Search for the cell housing the specified text and yield its [X, Y] center coordinate. 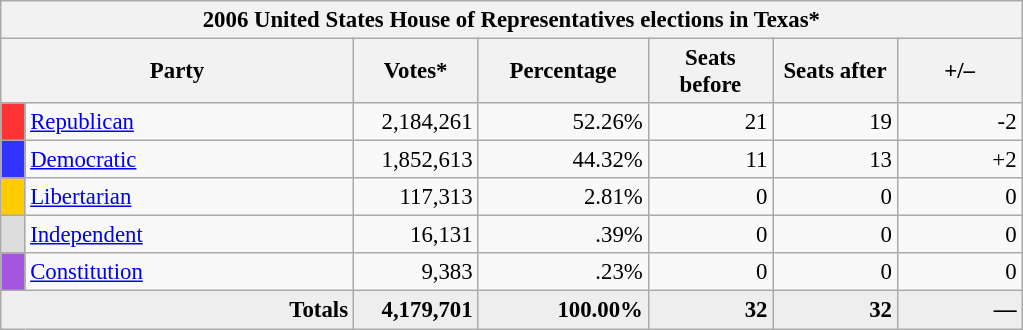
Totals [178, 310]
Seats after [836, 72]
+/– [960, 72]
-2 [960, 122]
Republican [189, 122]
.23% [563, 273]
13 [836, 160]
Votes* [416, 72]
Democratic [189, 160]
1,852,613 [416, 160]
— [960, 310]
100.00% [563, 310]
21 [710, 122]
Constitution [189, 273]
117,313 [416, 197]
+2 [960, 160]
2.81% [563, 197]
Libertarian [189, 197]
2006 United States House of Representatives elections in Texas* [512, 20]
44.32% [563, 160]
Seats before [710, 72]
2,184,261 [416, 122]
19 [836, 122]
Independent [189, 235]
4,179,701 [416, 310]
Party [178, 72]
11 [710, 160]
9,383 [416, 273]
Percentage [563, 72]
16,131 [416, 235]
.39% [563, 235]
52.26% [563, 122]
